Extract the [x, y] coordinate from the center of the cell holding the provided text.  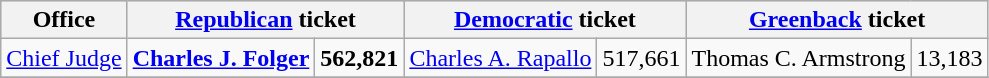
517,661 [642, 58]
Greenback ticket [837, 20]
Republican ticket [266, 20]
Charles J. Folger [221, 58]
562,821 [360, 58]
Office [64, 20]
Thomas C. Armstrong [798, 58]
Chief Judge [64, 58]
13,183 [950, 58]
Democratic ticket [545, 20]
Charles A. Rapallo [500, 58]
